Return the (X, Y) coordinate for the center point of the cell that contains the specified text.  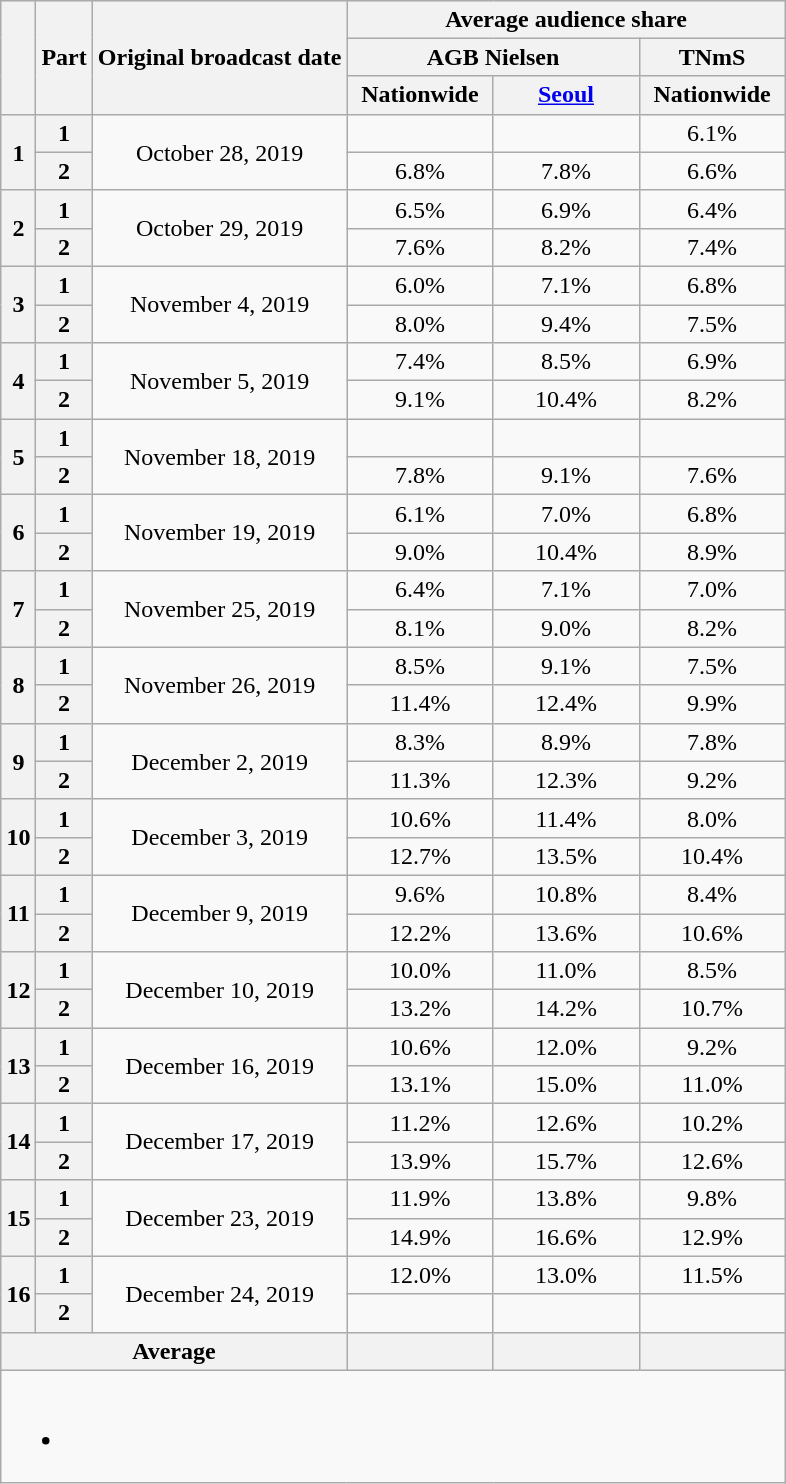
12.3% (566, 780)
December 3, 2019 (220, 837)
13.9% (420, 1161)
Seoul (566, 95)
14 (18, 1142)
10.7% (712, 1009)
15 (18, 1218)
December 16, 2019 (220, 1066)
December 24, 2019 (220, 1294)
9 (18, 761)
10.2% (712, 1123)
11 (18, 913)
12.2% (420, 933)
Original broadcast date (220, 57)
16 (18, 1294)
13.6% (566, 933)
8.4% (712, 894)
6.0% (420, 285)
8.3% (420, 742)
Average audience share (566, 19)
October 28, 2019 (220, 152)
6.6% (712, 171)
TNmS (712, 57)
8.1% (420, 628)
10.0% (420, 971)
14.9% (420, 1237)
13.1% (420, 1085)
13.5% (566, 856)
9.9% (712, 704)
13 (18, 1066)
12.4% (566, 704)
December 17, 2019 (220, 1142)
12.7% (420, 856)
11.9% (420, 1199)
Average (174, 1351)
16.6% (566, 1237)
11.5% (712, 1275)
10.8% (566, 894)
6 (18, 533)
December 23, 2019 (220, 1218)
12.9% (712, 1237)
AGB Nielsen (493, 57)
November 18, 2019 (220, 457)
December 2, 2019 (220, 761)
November 25, 2019 (220, 609)
10 (18, 837)
6.5% (420, 209)
11.3% (420, 780)
December 9, 2019 (220, 913)
13.8% (566, 1199)
11.2% (420, 1123)
8 (18, 685)
November 4, 2019 (220, 304)
13.0% (566, 1275)
October 29, 2019 (220, 228)
9.4% (566, 323)
December 10, 2019 (220, 990)
November 26, 2019 (220, 685)
15.7% (566, 1161)
November 5, 2019 (220, 381)
7 (18, 609)
4 (18, 381)
14.2% (566, 1009)
15.0% (566, 1085)
13.2% (420, 1009)
Part (64, 57)
9.6% (420, 894)
3 (18, 304)
9.8% (712, 1199)
November 19, 2019 (220, 533)
12 (18, 990)
5 (18, 457)
